Provide the [x, y] coordinate of the cell's center where the given text is located.  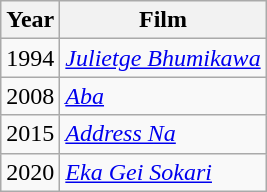
1994 [30, 58]
Julietge Bhumikawa [163, 58]
2015 [30, 134]
Film [163, 20]
Eka Gei Sokari [163, 172]
2008 [30, 96]
Aba [163, 96]
2020 [30, 172]
Year [30, 20]
Address Na [163, 134]
